For the text-containing cell, return its midpoint in (x, y) coordinate format. 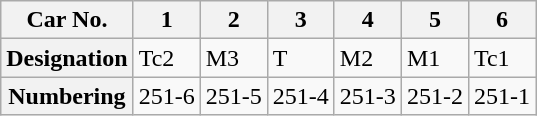
2 (234, 20)
4 (368, 20)
251-1 (502, 96)
M2 (368, 58)
Tc1 (502, 58)
Tc2 (166, 58)
M1 (434, 58)
251-5 (234, 96)
251-2 (434, 96)
T (300, 58)
251-3 (368, 96)
6 (502, 20)
1 (166, 20)
5 (434, 20)
3 (300, 20)
251-6 (166, 96)
Car No. (67, 20)
Numbering (67, 96)
251-4 (300, 96)
M3 (234, 58)
Designation (67, 58)
